Return the (x, y) coordinate for the center point of the cell that contains the specified text.  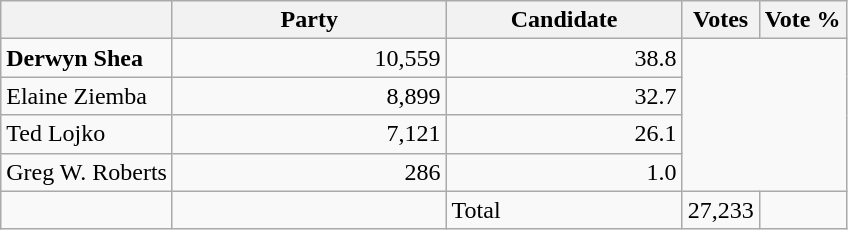
286 (309, 172)
Total (564, 210)
32.7 (564, 96)
27,233 (720, 210)
1.0 (564, 172)
26.1 (564, 134)
Vote % (802, 20)
Derwyn Shea (87, 58)
Greg W. Roberts (87, 172)
8,899 (309, 96)
Party (309, 20)
Candidate (564, 20)
Votes (720, 20)
7,121 (309, 134)
Elaine Ziemba (87, 96)
38.8 (564, 58)
Ted Lojko (87, 134)
10,559 (309, 58)
